Identify which cell holds the provided text, then report its [X, Y] central coordinate. 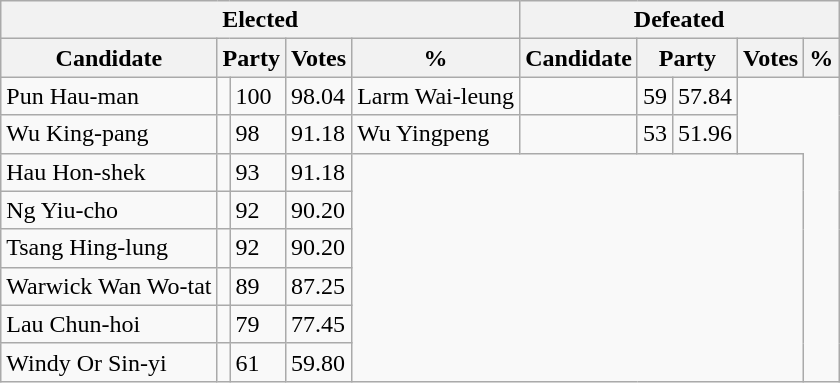
Wu Yingpeng [436, 134]
Larm Wai-leung [436, 96]
98.04 [318, 96]
Pun Hau-man [109, 96]
79 [258, 324]
Wu King-pang [109, 134]
98 [258, 134]
89 [258, 286]
Defeated [680, 20]
53 [654, 134]
51.96 [704, 134]
93 [258, 172]
Hau Hon-shek [109, 172]
Elected [260, 20]
Warwick Wan Wo-tat [109, 286]
Lau Chun-hoi [109, 324]
59.80 [318, 362]
87.25 [318, 286]
57.84 [704, 96]
77.45 [318, 324]
100 [258, 96]
Windy Or Sin-yi [109, 362]
Tsang Hing-lung [109, 248]
61 [258, 362]
Ng Yiu-cho [109, 210]
59 [654, 96]
